Locate the cell with the specified text and output its [X, Y] center coordinate. 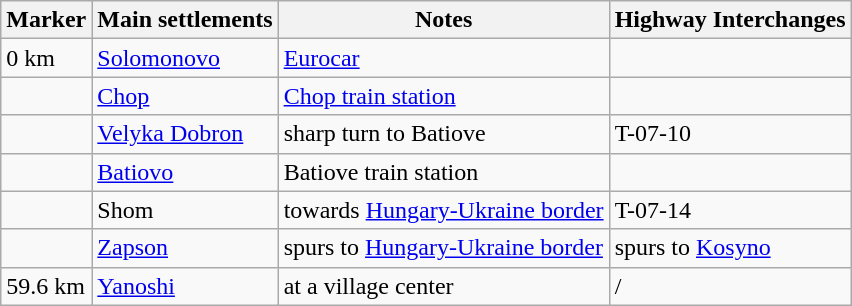
/ [730, 286]
Batiove train station [444, 172]
Velyka Dobron [185, 134]
Chop [185, 96]
T-07-10 [730, 134]
spurs to Hungary-Ukraine border [444, 248]
Shom [185, 210]
59.6 km [46, 286]
Marker [46, 20]
spurs to Kosyno [730, 248]
Notes [444, 20]
Highway Interchanges [730, 20]
sharp turn to Batiove [444, 134]
Yanoshi [185, 286]
Batiovo [185, 172]
0 km [46, 58]
Chop train station [444, 96]
T-07-14 [730, 210]
Zapson [185, 248]
Main settlements [185, 20]
at a village center [444, 286]
Solomonovo [185, 58]
Eurocar [444, 58]
towards Hungary-Ukraine border [444, 210]
